Detect which cell encompasses the target text, then output its [X, Y] center coordinate. 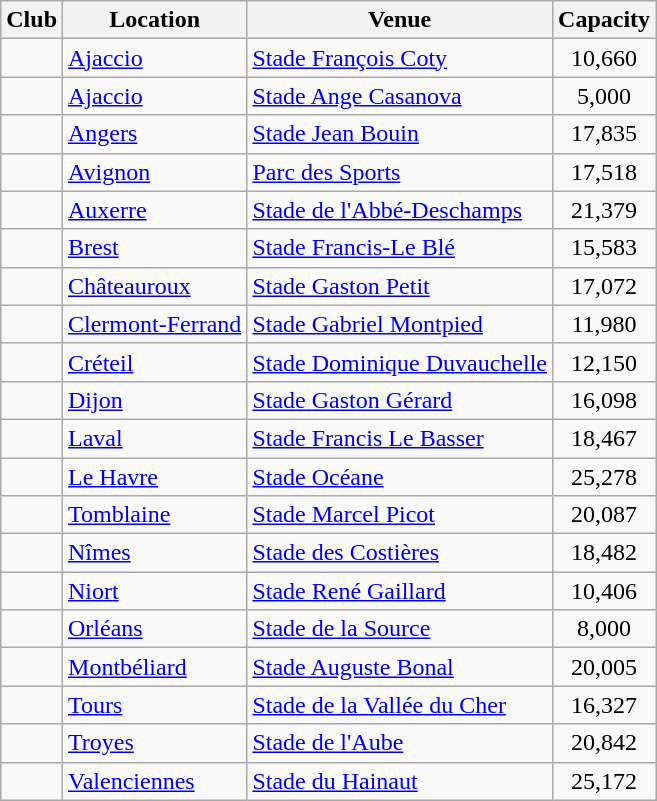
Stade Francis Le Basser [400, 438]
Stade Ange Casanova [400, 96]
18,482 [604, 553]
Nîmes [155, 553]
10,406 [604, 591]
Stade Marcel Picot [400, 515]
Avignon [155, 172]
Stade Francis-Le Blé [400, 248]
16,327 [604, 705]
15,583 [604, 248]
Auxerre [155, 210]
Venue [400, 20]
Tours [155, 705]
16,098 [604, 400]
Stade des Costières [400, 553]
Stade de la Vallée du Cher [400, 705]
8,000 [604, 629]
21,379 [604, 210]
Stade de la Source [400, 629]
Montbéliard [155, 667]
17,518 [604, 172]
20,005 [604, 667]
Club [32, 20]
Clermont-Ferrand [155, 324]
20,087 [604, 515]
Niort [155, 591]
Tomblaine [155, 515]
20,842 [604, 743]
Brest [155, 248]
17,835 [604, 134]
Orléans [155, 629]
17,072 [604, 286]
Stade de l'Abbé-Deschamps [400, 210]
Stade du Hainaut [400, 781]
Angers [155, 134]
Valenciennes [155, 781]
Stade Dominique Duvauchelle [400, 362]
Dijon [155, 400]
25,278 [604, 477]
Créteil [155, 362]
Laval [155, 438]
Stade Auguste Bonal [400, 667]
10,660 [604, 58]
Stade Gaston Petit [400, 286]
Capacity [604, 20]
18,467 [604, 438]
Stade Gabriel Montpied [400, 324]
Stade René Gaillard [400, 591]
Location [155, 20]
Stade François Coty [400, 58]
11,980 [604, 324]
Stade de l'Aube [400, 743]
25,172 [604, 781]
Châteauroux [155, 286]
12,150 [604, 362]
5,000 [604, 96]
Parc des Sports [400, 172]
Stade Gaston Gérard [400, 400]
Stade Océane [400, 477]
Stade Jean Bouin [400, 134]
Le Havre [155, 477]
Troyes [155, 743]
